Locate the cell with the specified text and output its (X, Y) center coordinate. 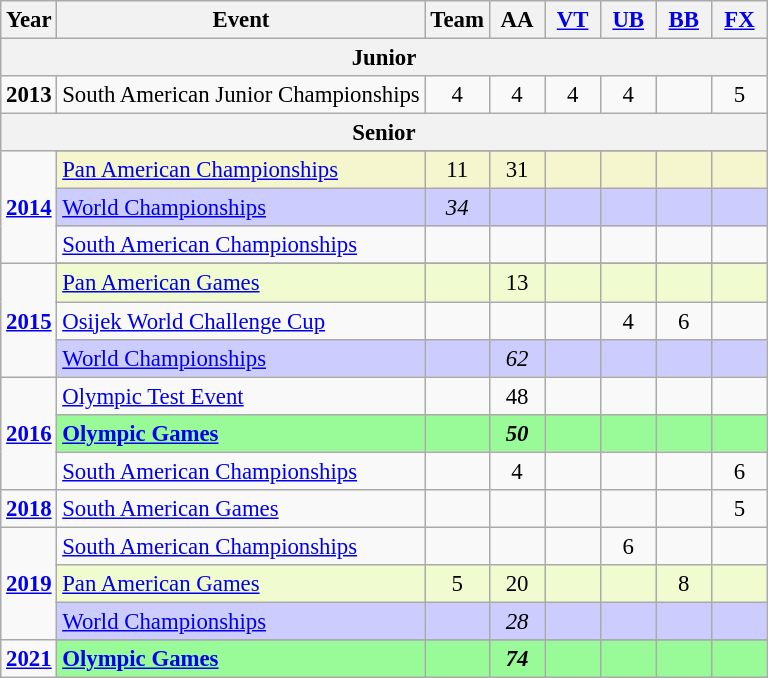
11 (457, 170)
2014 (29, 208)
2015 (29, 320)
20 (517, 584)
Senior (384, 133)
2018 (29, 509)
2021 (29, 659)
Pan American Championships (241, 170)
South American Games (241, 509)
Event (241, 20)
2013 (29, 95)
8 (684, 584)
74 (517, 659)
Junior (384, 58)
2016 (29, 434)
BB (684, 20)
Year (29, 20)
34 (457, 208)
48 (517, 396)
FX (740, 20)
Olympic Test Event (241, 396)
13 (517, 283)
VT (573, 20)
31 (517, 170)
2019 (29, 584)
62 (517, 358)
28 (517, 621)
50 (517, 433)
UB (628, 20)
AA (517, 20)
South American Junior Championships (241, 95)
Osijek World Challenge Cup (241, 321)
Team (457, 20)
